Determine the [X, Y] coordinate at the center of the cell enclosing the given text.  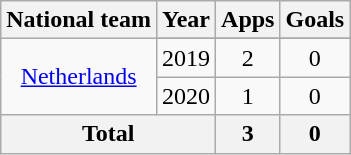
National team [79, 20]
Year [186, 20]
Total [108, 134]
2020 [186, 96]
Goals [315, 20]
2019 [186, 58]
1 [248, 96]
Apps [248, 20]
3 [248, 134]
Netherlands [79, 77]
2 [248, 58]
